Provide the (x, y) coordinate of the cell's center where the given text is located.  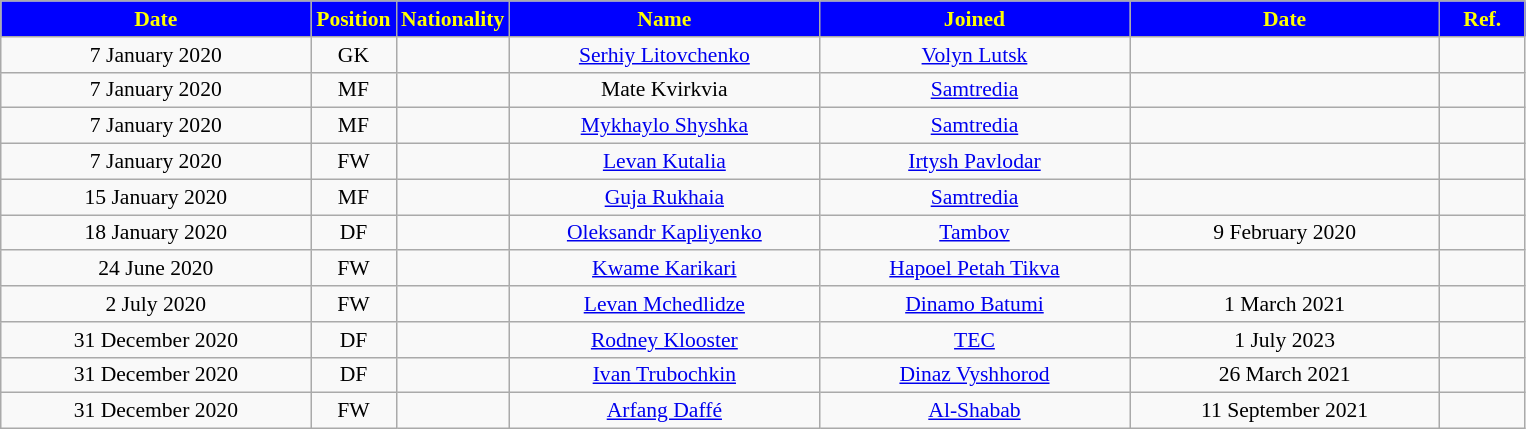
Irtysh Pavlodar (974, 162)
Arfang Daffé (664, 411)
Guja Rukhaia (664, 197)
Ref. (1482, 19)
Levan Kutalia (664, 162)
Kwame Karikari (664, 269)
Levan Mchedlidze (664, 304)
26 March 2021 (1285, 375)
Dinaz Vyshhorod (974, 375)
Joined (974, 19)
Dinamo Batumi (974, 304)
Hapoel Petah Tikva (974, 269)
15 January 2020 (156, 197)
Tambov (974, 233)
1 March 2021 (1285, 304)
Rodney Klooster (664, 340)
Volyn Lutsk (974, 55)
11 September 2021 (1285, 411)
Position (354, 19)
1 July 2023 (1285, 340)
Name (664, 19)
Serhiy Litovchenko (664, 55)
18 January 2020 (156, 233)
GK (354, 55)
24 June 2020 (156, 269)
TEC (974, 340)
Al-Shabab (974, 411)
Mykhaylo Shyshka (664, 126)
Nationality (452, 19)
Mate Kvirkvia (664, 90)
Ivan Trubochkin (664, 375)
2 July 2020 (156, 304)
Oleksandr Kapliyenko (664, 233)
9 February 2020 (1285, 233)
